From the cell containing the given text, extract its center point as (X, Y) coordinate. 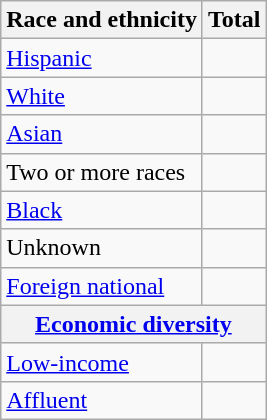
Affluent (102, 400)
Economic diversity (134, 324)
Two or more races (102, 172)
Black (102, 210)
Foreign national (102, 286)
White (102, 96)
Unknown (102, 248)
Total (234, 20)
Race and ethnicity (102, 20)
Asian (102, 134)
Low-income (102, 362)
Hispanic (102, 58)
